Pinpoint the cell where the given text exists, returning its (X, Y) midpoint coordinate. 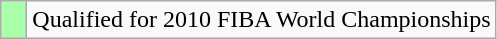
Qualified for 2010 FIBA World Championships (262, 20)
